Return the [x, y] coordinate for the center point of the cell that contains the specified text.  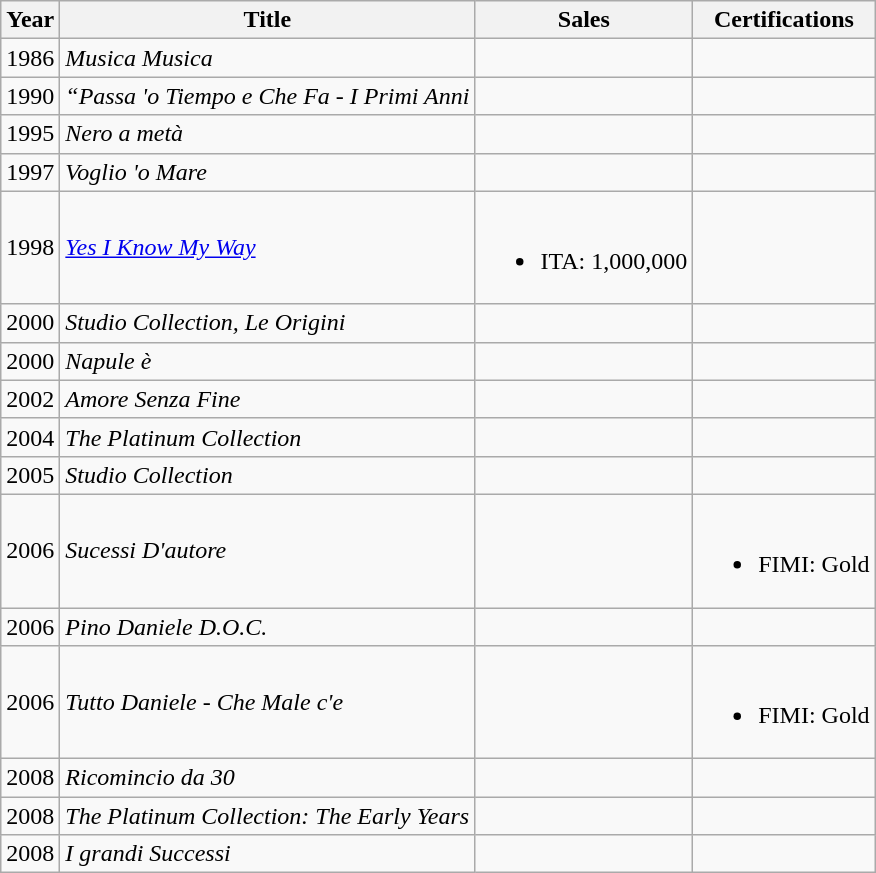
Year [30, 20]
Ricomincio da 30 [268, 778]
Napule è [268, 361]
The Platinum Collection: The Early Years [268, 816]
Title [268, 20]
2005 [30, 475]
“Passa 'o Tiempo e Che Fa - I Primi Anni [268, 96]
Nero a metà [268, 134]
1986 [30, 58]
1997 [30, 172]
Certifications [784, 20]
Musica Musica [268, 58]
Sales [584, 20]
Yes I Know My Way [268, 248]
2002 [30, 399]
1998 [30, 248]
Pino Daniele D.O.C. [268, 627]
Amore Senza Fine [268, 399]
1990 [30, 96]
1995 [30, 134]
2004 [30, 437]
The Platinum Collection [268, 437]
I grandi Successi [268, 854]
Voglio 'o Mare [268, 172]
Sucessi D'autore [268, 550]
Studio Collection, Le Origini [268, 323]
Studio Collection [268, 475]
ITA: 1,000,000 [584, 248]
Tutto Daniele - Che Male c'e [268, 702]
